Identify which cell holds the provided text, then report its [x, y] central coordinate. 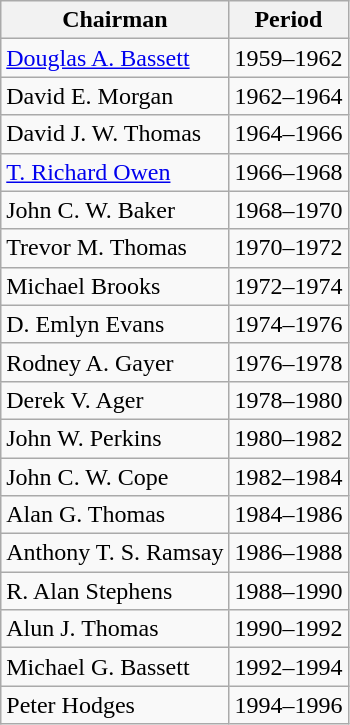
1988–1990 [288, 591]
Peter Hodges [115, 705]
1968–1970 [288, 210]
1972–1974 [288, 286]
1962–1964 [288, 96]
1990–1992 [288, 629]
1966–1968 [288, 172]
1982–1984 [288, 477]
D. Emlyn Evans [115, 324]
1974–1976 [288, 324]
1970–1972 [288, 248]
1978–1980 [288, 400]
John C. W. Cope [115, 477]
Chairman [115, 20]
1984–1986 [288, 515]
Douglas A. Bassett [115, 58]
Derek V. Ager [115, 400]
1976–1978 [288, 362]
1994–1996 [288, 705]
Period [288, 20]
T. Richard Owen [115, 172]
John W. Perkins [115, 438]
Alun J. Thomas [115, 629]
Michael Brooks [115, 286]
1964–1966 [288, 134]
R. Alan Stephens [115, 591]
Alan G. Thomas [115, 515]
Trevor M. Thomas [115, 248]
1980–1982 [288, 438]
Michael G. Bassett [115, 667]
David E. Morgan [115, 96]
1986–1988 [288, 553]
1992–1994 [288, 667]
John C. W. Baker [115, 210]
Rodney A. Gayer [115, 362]
Anthony T. S. Ramsay [115, 553]
1959–1962 [288, 58]
David J. W. Thomas [115, 134]
